Find where the given text appears and provide that cell's center as (X, Y) coordinate. 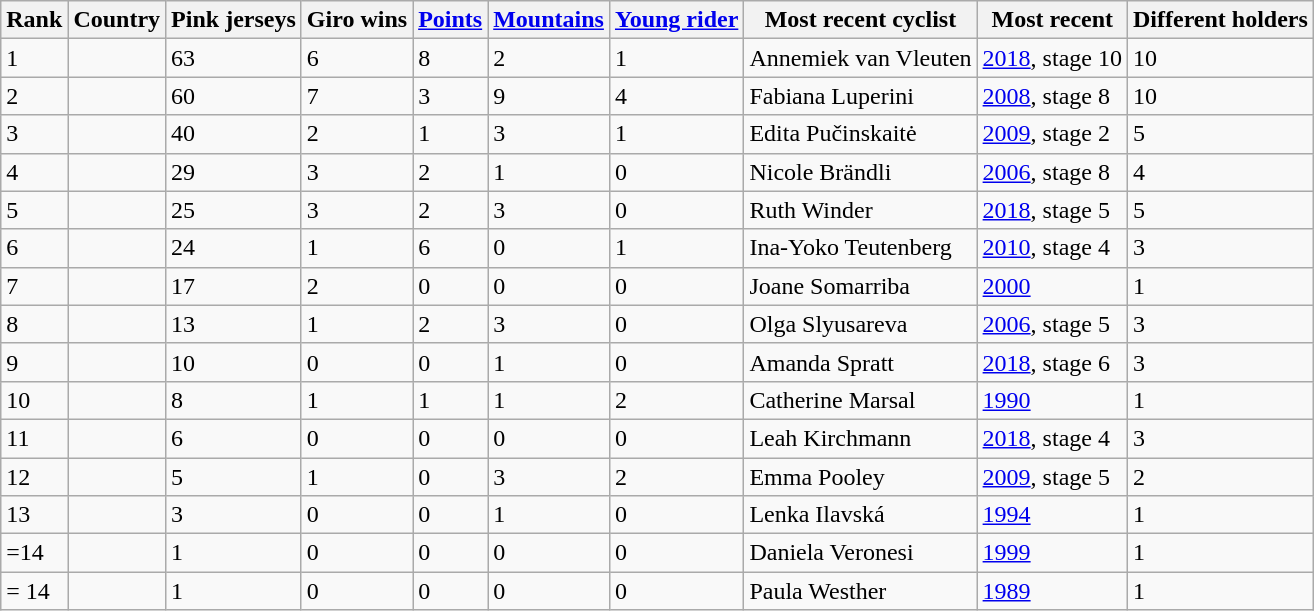
2006, stage 5 (1052, 324)
2009, stage 2 (1052, 134)
60 (234, 96)
Ina-Yoko Teutenberg (860, 248)
Amanda Spratt (860, 362)
Daniela Veronesi (860, 553)
12 (34, 477)
2000 (1052, 286)
Pink jerseys (234, 20)
2006, stage 8 (1052, 172)
17 (234, 286)
Country (117, 20)
2018, stage 10 (1052, 58)
Most recent cyclist (860, 20)
40 (234, 134)
2018, stage 4 (1052, 438)
1999 (1052, 553)
Paula Westher (860, 591)
Nicole Brändli (860, 172)
Rank (34, 20)
Leah Kirchmann (860, 438)
= 14 (34, 591)
1994 (1052, 515)
=14 (34, 553)
Edita Pučinskaitė (860, 134)
Ruth Winder (860, 210)
2009, stage 5 (1052, 477)
Giro wins (356, 20)
Emma Pooley (860, 477)
1990 (1052, 400)
11 (34, 438)
Lenka Ilavská (860, 515)
63 (234, 58)
Most recent (1052, 20)
Olga Slyusareva (860, 324)
Annemiek van Vleuten (860, 58)
2008, stage 8 (1052, 96)
Catherine Marsal (860, 400)
Different holders (1220, 20)
Mountains (549, 20)
2018, stage 5 (1052, 210)
24 (234, 248)
Young rider (676, 20)
1989 (1052, 591)
Fabiana Luperini (860, 96)
29 (234, 172)
Points (450, 20)
25 (234, 210)
2018, stage 6 (1052, 362)
Joane Somarriba (860, 286)
2010, stage 4 (1052, 248)
